Return the (x, y) coordinate for the center point of the cell that contains the specified text.  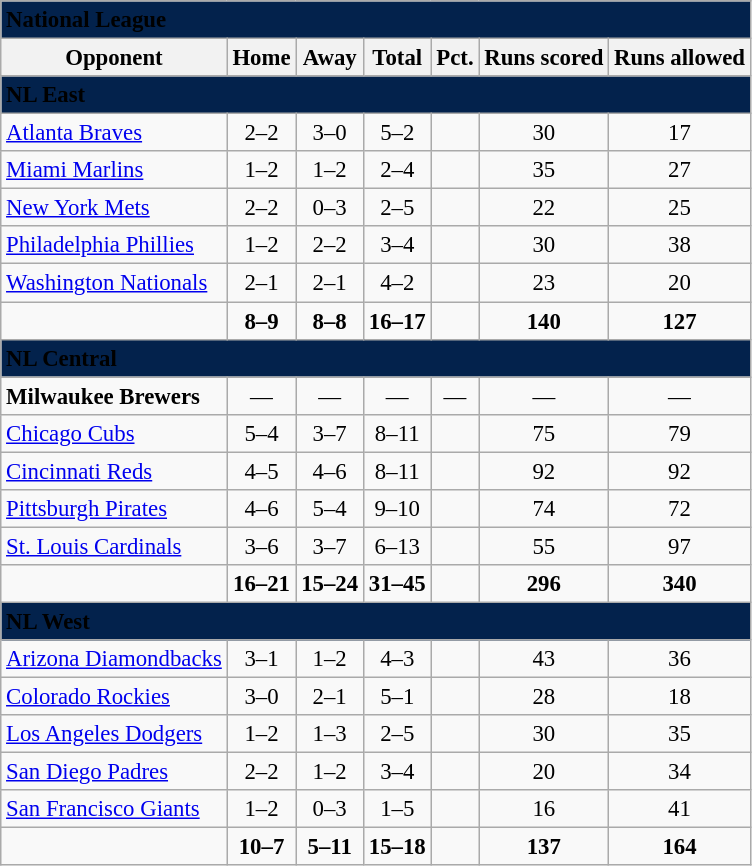
127 (680, 321)
38 (680, 245)
55 (544, 546)
3–6 (262, 546)
Colorado Rockies (114, 697)
15–24 (330, 584)
Runs scored (544, 58)
San Francisco Giants (114, 809)
National League (376, 20)
Miami Marlins (114, 170)
Pct. (455, 58)
Atlanta Braves (114, 133)
Total (397, 58)
28 (544, 697)
17 (680, 133)
Arizona Diamondbacks (114, 659)
72 (680, 509)
New York Mets (114, 208)
16–17 (397, 321)
16–21 (262, 584)
1–5 (397, 809)
22 (544, 208)
Philadelphia Phillies (114, 245)
16 (544, 809)
2–4 (397, 170)
8–8 (330, 321)
74 (544, 509)
36 (680, 659)
34 (680, 772)
137 (544, 847)
340 (680, 584)
31–45 (397, 584)
41 (680, 809)
75 (544, 433)
Cincinnati Reds (114, 471)
79 (680, 433)
1–3 (330, 734)
4–2 (397, 283)
San Diego Padres (114, 772)
NL Central (376, 358)
3–1 (262, 659)
Home (262, 58)
Los Angeles Dodgers (114, 734)
5–2 (397, 133)
43 (544, 659)
164 (680, 847)
Away (330, 58)
10–7 (262, 847)
5–1 (397, 697)
9–10 (397, 509)
Runs allowed (680, 58)
Chicago Cubs (114, 433)
Washington Nationals (114, 283)
15–18 (397, 847)
Milwaukee Brewers (114, 396)
4–3 (397, 659)
5–11 (330, 847)
NL West (376, 621)
25 (680, 208)
23 (544, 283)
6–13 (397, 546)
140 (544, 321)
Pittsburgh Pirates (114, 509)
296 (544, 584)
St. Louis Cardinals (114, 546)
18 (680, 697)
Opponent (114, 58)
97 (680, 546)
NL East (376, 95)
8–9 (262, 321)
27 (680, 170)
4–5 (262, 471)
